Determine the [X, Y] coordinate at the center of the cell enclosing the given text.  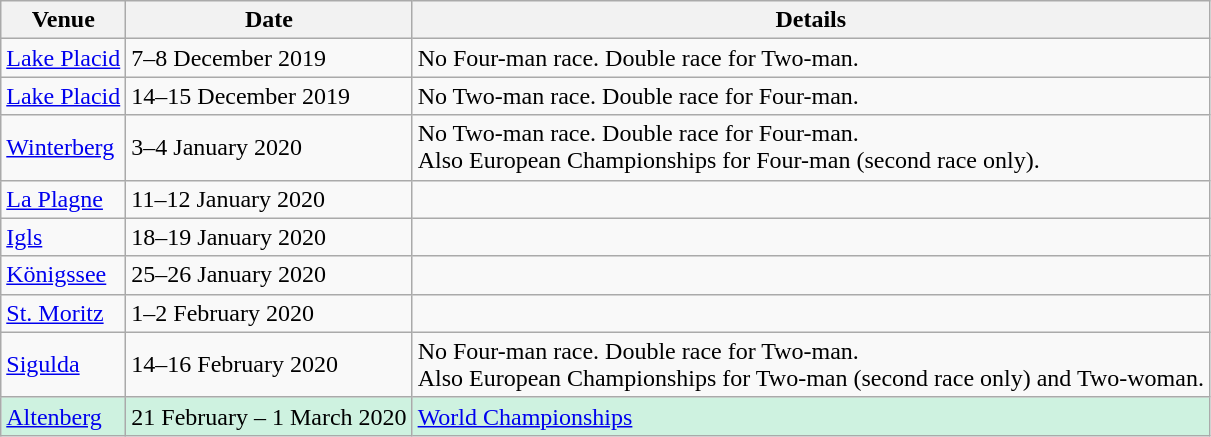
St. Moritz [64, 313]
Date [269, 20]
14–16 February 2020 [269, 364]
11–12 January 2020 [269, 199]
Igls [64, 237]
7–8 December 2019 [269, 58]
Winterberg [64, 148]
25–26 January 2020 [269, 275]
21 February – 1 March 2020 [269, 416]
Sigulda [64, 364]
Details [810, 20]
1–2 February 2020 [269, 313]
No Four-man race. Double race for Two-man. [810, 58]
No Four-man race. Double race for Two-man.Also European Championships for Two-man (second race only) and Two-woman. [810, 364]
18–19 January 2020 [269, 237]
No Two-man race. Double race for Four-man. [810, 96]
No Two-man race. Double race for Four-man.Also European Championships for Four-man (second race only). [810, 148]
Altenberg [64, 416]
Königssee [64, 275]
14–15 December 2019 [269, 96]
Venue [64, 20]
3–4 January 2020 [269, 148]
La Plagne [64, 199]
World Championships [810, 416]
